From the cell containing the given text, extract its center point as (x, y) coordinate. 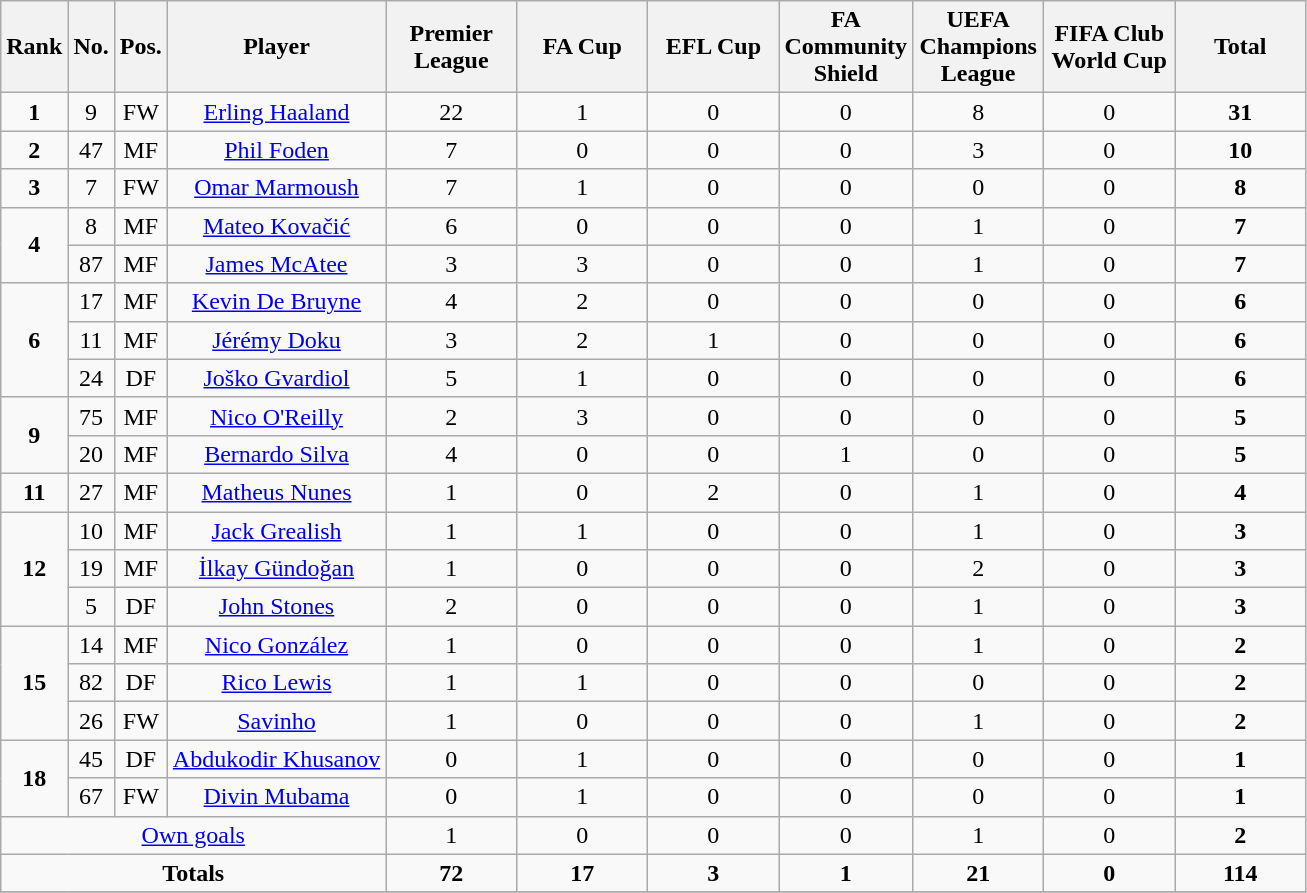
20 (91, 454)
Jack Grealish (276, 531)
45 (91, 759)
27 (91, 492)
Phil Foden (276, 150)
Savinho (276, 721)
Pos. (140, 47)
31 (1240, 112)
Premier League (452, 47)
82 (91, 683)
Kevin De Bruyne (276, 302)
19 (91, 569)
Abdukodir Khusanov (276, 759)
47 (91, 150)
18 (34, 778)
Jérémy Doku (276, 340)
24 (91, 378)
UEFA Champions League (978, 47)
Nico O'Reilly (276, 416)
James McAtee (276, 264)
Divin Mubama (276, 797)
FA Cup (582, 47)
22 (452, 112)
FA Community Shield (846, 47)
Own goals (194, 835)
John Stones (276, 607)
26 (91, 721)
87 (91, 264)
FIFA Club World Cup (1110, 47)
12 (34, 569)
Nico González (276, 645)
Totals (194, 873)
21 (978, 873)
75 (91, 416)
No. (91, 47)
Erling Haaland (276, 112)
114 (1240, 873)
Bernardo Silva (276, 454)
Mateo Kovačić (276, 226)
15 (34, 683)
Matheus Nunes (276, 492)
Rank (34, 47)
Player (276, 47)
Omar Marmoush (276, 188)
Rico Lewis (276, 683)
Joško Gvardiol (276, 378)
67 (91, 797)
İlkay Gündoğan (276, 569)
Total (1240, 47)
14 (91, 645)
EFL Cup (714, 47)
72 (452, 873)
